Output the [X, Y] coordinate of the center of the cell containing the given text.  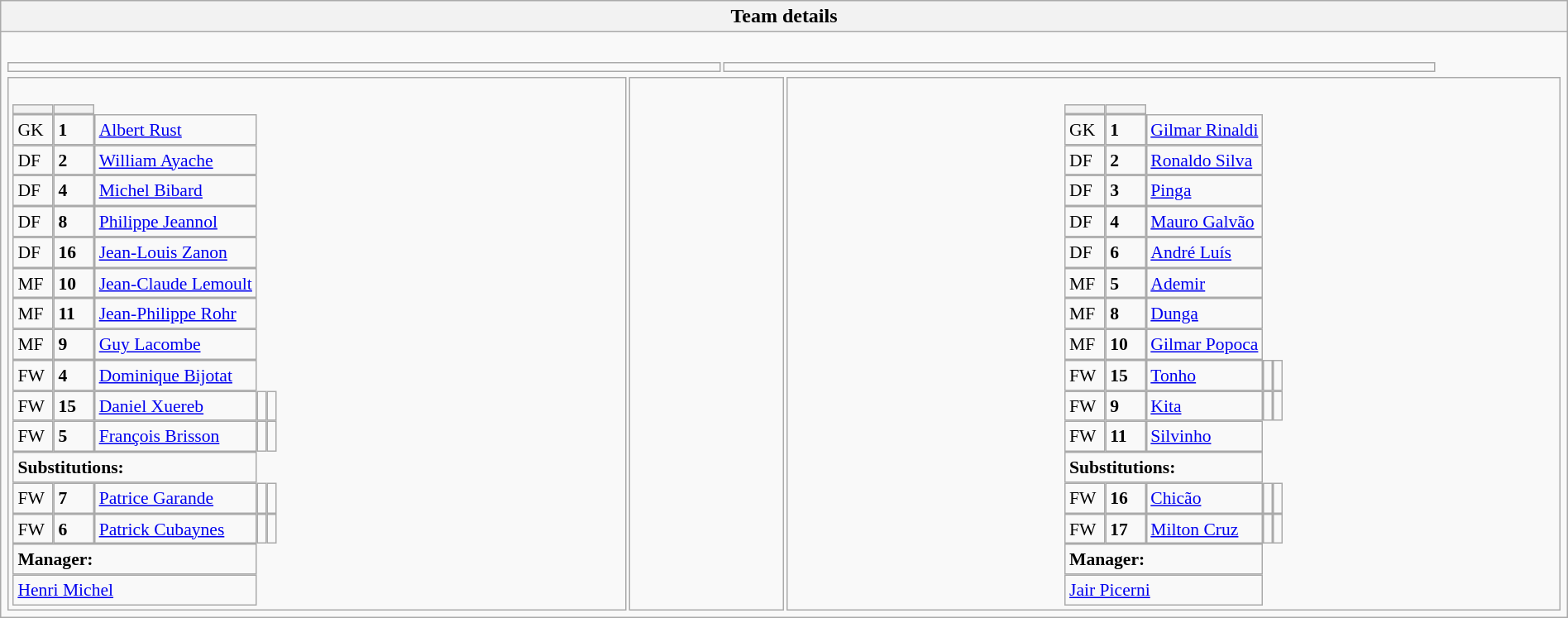
Jair Picerni [1164, 591]
Team details [784, 17]
Dominique Bijotat [175, 376]
Tonho [1204, 376]
Pinga [1204, 190]
Silvinho [1204, 437]
Philippe Jeannol [175, 222]
Guy Lacombe [175, 344]
7 [74, 498]
Jean-Louis Zanon [175, 252]
François Brisson [175, 437]
Gilmar Rinaldi [1204, 129]
Michel Bibard [175, 190]
Mauro Galvão [1204, 222]
Patrick Cubaynes [175, 528]
17 [1125, 528]
3 [1125, 190]
William Ayache [175, 160]
Milton Cruz [1204, 528]
Henri Michel [136, 591]
Dunga [1204, 314]
Ademir [1204, 283]
André Luís [1204, 252]
Kita [1204, 405]
Chicão [1204, 498]
Patrice Garande [175, 498]
Albert Rust [175, 129]
Jean-Philippe Rohr [175, 314]
Daniel Xuereb [175, 405]
Jean-Claude Lemoult [175, 283]
Gilmar Popoca [1204, 344]
Ronaldo Silva [1204, 160]
